Return (x, y) of the center of cell containing provided text 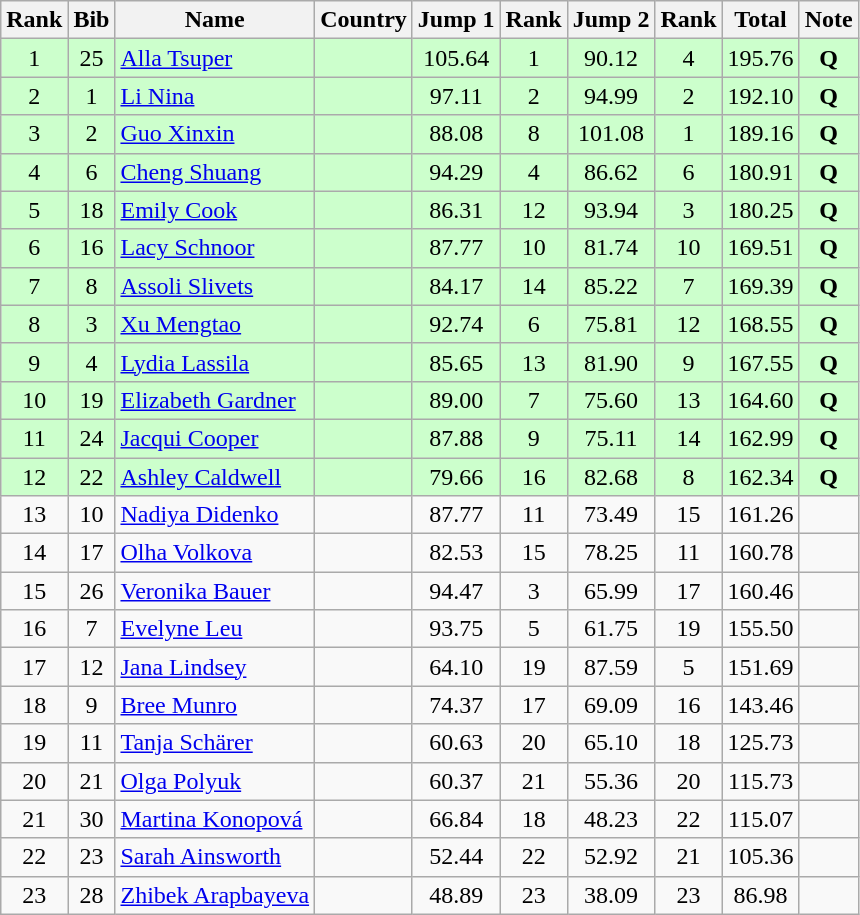
Nadiya Didenko (215, 515)
90.12 (611, 58)
Olha Volkova (215, 553)
25 (92, 58)
155.50 (760, 629)
26 (92, 591)
Jump 2 (611, 20)
160.46 (760, 591)
94.47 (456, 591)
Bib (92, 20)
79.66 (456, 477)
Guo Xinxin (215, 134)
189.16 (760, 134)
115.73 (760, 781)
73.49 (611, 515)
93.75 (456, 629)
151.69 (760, 667)
180.91 (760, 172)
Olga Polyuk (215, 781)
Alla Tsuper (215, 58)
160.78 (760, 553)
169.51 (760, 248)
78.25 (611, 553)
87.59 (611, 667)
Li Nina (215, 96)
74.37 (456, 705)
94.99 (611, 96)
55.36 (611, 781)
Veronika Bauer (215, 591)
161.26 (760, 515)
65.99 (611, 591)
167.55 (760, 362)
Zhibek Arapbayeva (215, 895)
75.60 (611, 400)
66.84 (456, 819)
Ashley Caldwell (215, 477)
Emily Cook (215, 210)
52.44 (456, 857)
Jana Lindsey (215, 667)
168.55 (760, 324)
162.34 (760, 477)
Lacy Schnoor (215, 248)
28 (92, 895)
48.89 (456, 895)
86.31 (456, 210)
97.11 (456, 96)
64.10 (456, 667)
Note (828, 20)
Evelyne Leu (215, 629)
89.00 (456, 400)
Lydia Lassila (215, 362)
52.92 (611, 857)
30 (92, 819)
87.88 (456, 438)
143.46 (760, 705)
Jump 1 (456, 20)
93.94 (611, 210)
180.25 (760, 210)
86.62 (611, 172)
85.22 (611, 286)
164.60 (760, 400)
Bree Munro (215, 705)
61.75 (611, 629)
192.10 (760, 96)
Jacqui Cooper (215, 438)
86.98 (760, 895)
Sarah Ainsworth (215, 857)
Assoli Slivets (215, 286)
69.09 (611, 705)
94.29 (456, 172)
Xu Mengtao (215, 324)
75.11 (611, 438)
105.64 (456, 58)
169.39 (760, 286)
65.10 (611, 743)
Elizabeth Gardner (215, 400)
24 (92, 438)
88.08 (456, 134)
92.74 (456, 324)
82.68 (611, 477)
48.23 (611, 819)
Martina Konopová (215, 819)
82.53 (456, 553)
195.76 (760, 58)
81.74 (611, 248)
101.08 (611, 134)
Country (364, 20)
38.09 (611, 895)
60.63 (456, 743)
105.36 (760, 857)
75.81 (611, 324)
162.99 (760, 438)
81.90 (611, 362)
125.73 (760, 743)
115.07 (760, 819)
Cheng Shuang (215, 172)
60.37 (456, 781)
Tanja Schärer (215, 743)
Total (760, 20)
85.65 (456, 362)
Name (215, 20)
84.17 (456, 286)
